Identify which cell holds the provided text, then report its (X, Y) central coordinate. 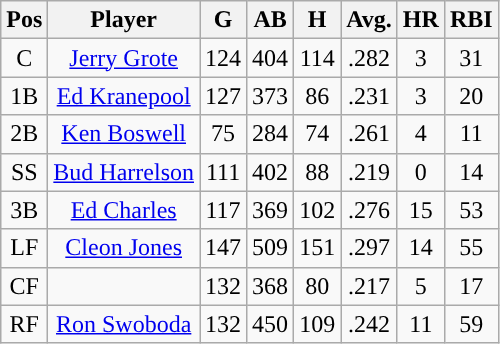
509 (270, 248)
.242 (370, 324)
.261 (370, 134)
369 (270, 210)
4 (420, 134)
0 (420, 172)
RBI (471, 20)
59 (471, 324)
124 (224, 58)
C (24, 58)
15 (420, 210)
SS (24, 172)
151 (318, 248)
Avg. (370, 20)
53 (471, 210)
.297 (370, 248)
127 (224, 96)
147 (224, 248)
Jerry Grote (124, 58)
75 (224, 134)
Bud Harrelson (124, 172)
.231 (370, 96)
74 (318, 134)
88 (318, 172)
.219 (370, 172)
31 (471, 58)
450 (270, 324)
Ken Boswell (124, 134)
AB (270, 20)
Cleon Jones (124, 248)
111 (224, 172)
.282 (370, 58)
.276 (370, 210)
373 (270, 96)
5 (420, 286)
G (224, 20)
117 (224, 210)
RF (24, 324)
102 (318, 210)
2B (24, 134)
.217 (370, 286)
368 (270, 286)
86 (318, 96)
H (318, 20)
3B (24, 210)
CF (24, 286)
Ron Swoboda (124, 324)
Ed Kranepool (124, 96)
20 (471, 96)
404 (270, 58)
LF (24, 248)
Ed Charles (124, 210)
109 (318, 324)
114 (318, 58)
80 (318, 286)
17 (471, 286)
402 (270, 172)
55 (471, 248)
284 (270, 134)
Pos (24, 20)
1B (24, 96)
HR (420, 20)
Player (124, 20)
